For the text-containing cell, return its midpoint in (x, y) coordinate format. 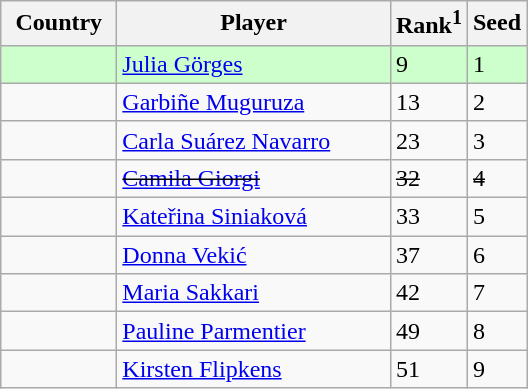
Kateřina Siniaková (254, 217)
Julia Görges (254, 64)
8 (496, 331)
33 (428, 217)
13 (428, 102)
Maria Sakkari (254, 293)
Country (59, 24)
4 (496, 178)
3 (496, 140)
Rank1 (428, 24)
Pauline Parmentier (254, 331)
Kirsten Flipkens (254, 369)
42 (428, 293)
2 (496, 102)
6 (496, 255)
Donna Vekić (254, 255)
7 (496, 293)
Player (254, 24)
32 (428, 178)
Camila Giorgi (254, 178)
37 (428, 255)
51 (428, 369)
5 (496, 217)
Seed (496, 24)
Garbiñe Muguruza (254, 102)
49 (428, 331)
Carla Suárez Navarro (254, 140)
1 (496, 64)
23 (428, 140)
